Identify which cell holds the provided text, then report its [x, y] central coordinate. 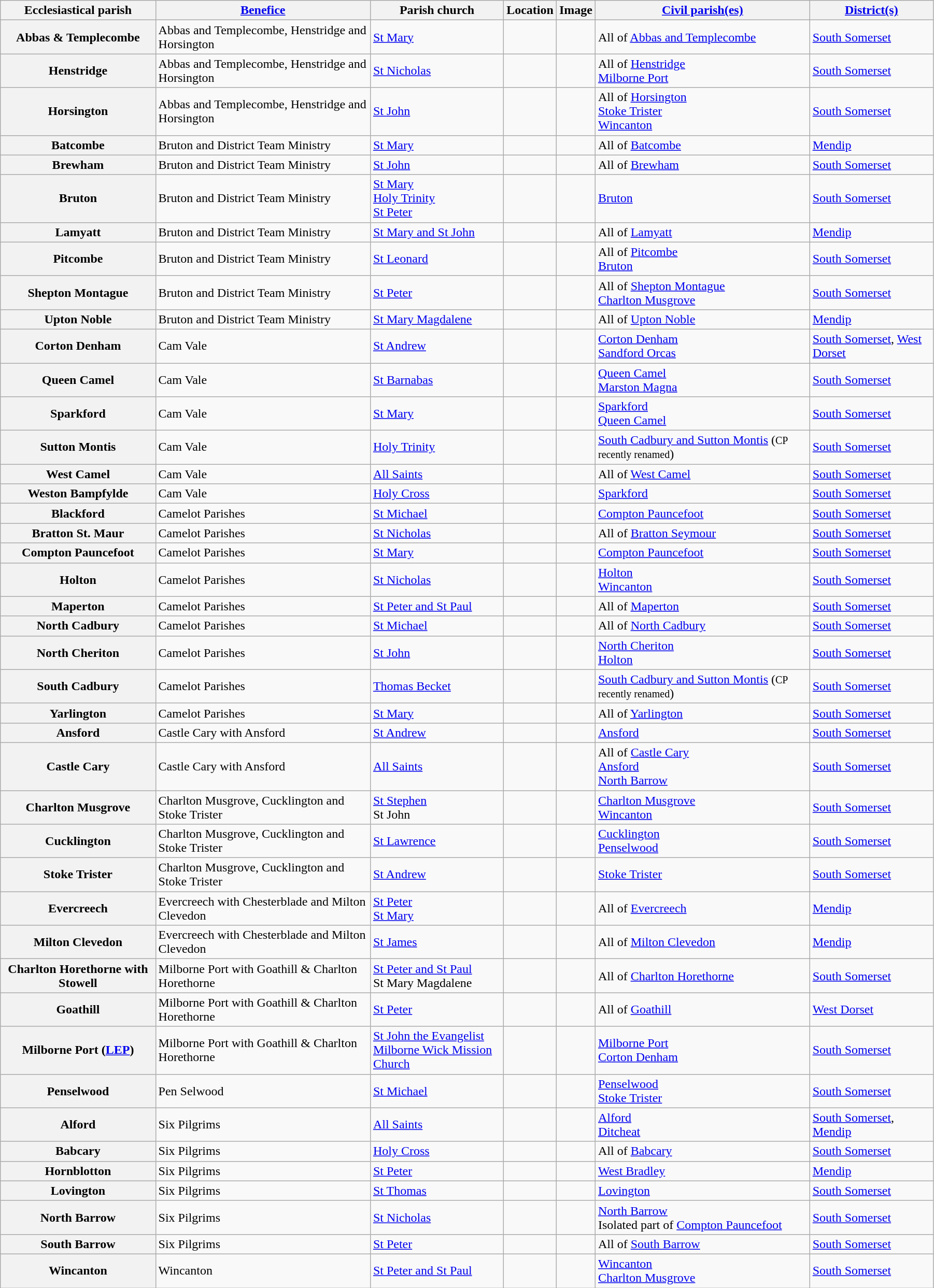
All of Charlton Horethorne [702, 976]
North Cadbury [78, 626]
St Lawrence [436, 841]
All of Horsington Stoke Trister Wincanton [702, 111]
North Cheriton [78, 653]
Holton [78, 579]
Batcombe [78, 145]
Shepton Montague [78, 292]
Goathill [78, 1009]
Civil parish(es) [702, 10]
Blackford [78, 513]
Babcary [78, 1151]
All of Lamyatt [702, 232]
Penselwood [78, 1091]
All of Abbas and Templecombe [702, 37]
Location [530, 10]
Penselwood Stoke Trister [702, 1091]
Horsington [78, 111]
North Cheriton Holton [702, 653]
Brewham [78, 165]
Corton Denham [78, 346]
All of Goathill [702, 1009]
Corton Denham Sandford Orcas [702, 346]
Wincanton Charlton Musgrove [702, 1270]
Image [575, 10]
North BarrowIsolated part of Compton Pauncefoot [702, 1218]
West Bradley [702, 1171]
Ecclesiastical parish [78, 10]
St Leonard [436, 259]
All of West Camel [702, 474]
West Dorset [871, 1009]
South Cadbury [78, 686]
St Thomas [436, 1191]
All of Bratton Seymour [702, 533]
St John the EvangelistMilborne Wick Mission Church [436, 1050]
Charlton Musgrove [78, 807]
St Peter and St PaulSt Mary Magdalene [436, 976]
Sparkford Queen Camel [702, 413]
Queen Camel Marston Magna [702, 379]
All of Upton Noble [702, 319]
Sutton Montis [78, 448]
Lamyatt [78, 232]
Holton Wincanton [702, 579]
St Barnabas [436, 379]
All of Batcombe [702, 145]
Henstridge [78, 70]
Weston Bampfylde [78, 494]
All of Milton Clevedon [702, 942]
Milborne Port (LEP) [78, 1050]
Alford [78, 1124]
Alford Ditcheat [702, 1124]
All of Yarlington [702, 713]
Maperton [78, 606]
Castle Cary [78, 766]
Queen Camel [78, 379]
All of Pitcombe Bruton [702, 259]
Holy Trinity [436, 448]
All of Babcary [702, 1151]
Cucklington Penselwood [702, 841]
District(s) [871, 10]
South Barrow [78, 1244]
Pitcombe [78, 259]
St MaryHoly TrinitySt Peter [436, 198]
All of Henstridge Milborne Port [702, 70]
Upton Noble [78, 319]
All of North Cadbury [702, 626]
All of Shepton Montague Charlton Musgrove [702, 292]
Thomas Becket [436, 686]
Cucklington [78, 841]
North Barrow [78, 1218]
Charlton Horethorne with Stowell [78, 976]
St Mary Magdalene [436, 319]
Bratton St. Maur [78, 533]
All of Evercreech [702, 909]
Evercreech [78, 909]
South Somerset, Mendip [871, 1124]
South Somerset, West Dorset [871, 346]
All of Maperton [702, 606]
St James [436, 942]
Yarlington [78, 713]
Charlton Musgrove Wincanton [702, 807]
All of Castle Cary Ansford North Barrow [702, 766]
Parish church [436, 10]
Pen Selwood [263, 1091]
Milton Clevedon [78, 942]
Abbas & Templecombe [78, 37]
Benefice [263, 10]
St PeterSt Mary [436, 909]
All of Brewham [702, 165]
St StephenSt John [436, 807]
Milborne Port Corton Denham [702, 1050]
All of South Barrow [702, 1244]
St Mary and St John [436, 232]
Hornblotton [78, 1171]
West Camel [78, 474]
